Identify which cell holds the provided text, then report its [x, y] central coordinate. 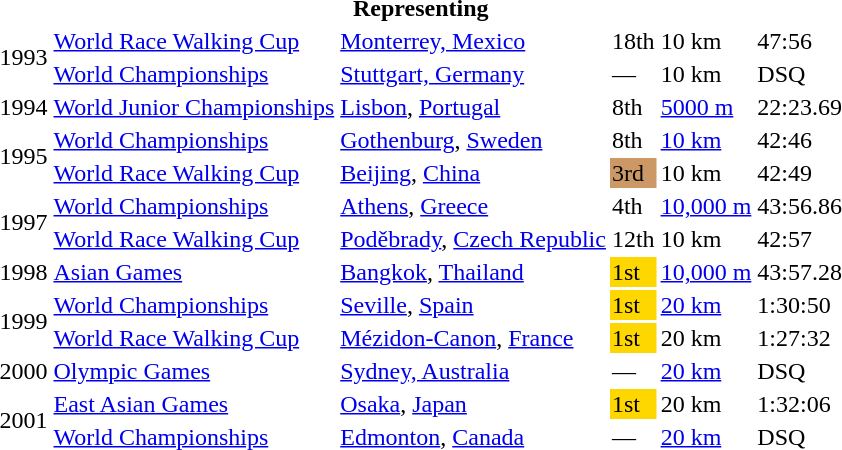
Mézidon-Canon, France [474, 338]
3rd [633, 173]
Monterrey, Mexico [474, 41]
Sydney, Australia [474, 371]
18th [633, 41]
12th [633, 239]
5000 m [706, 107]
Athens, Greece [474, 206]
East Asian Games [194, 404]
Gothenburg, Sweden [474, 140]
Poděbrady, Czech Republic [474, 239]
4th [633, 206]
Osaka, Japan [474, 404]
Stuttgart, Germany [474, 74]
Lisbon, Portugal [474, 107]
Beijing, China [474, 173]
Seville, Spain [474, 305]
World Junior Championships [194, 107]
Bangkok, Thailand [474, 272]
Olympic Games [194, 371]
Asian Games [194, 272]
